Locate the cell with the specified text and output its [X, Y] center coordinate. 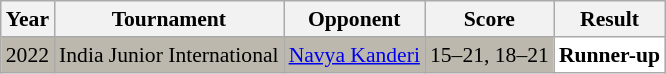
Year [28, 19]
India Junior International [169, 55]
Score [490, 19]
Navya Kanderi [354, 55]
Result [610, 19]
Runner-up [610, 55]
15–21, 18–21 [490, 55]
Opponent [354, 19]
Tournament [169, 19]
2022 [28, 55]
